From the cell containing the given text, extract its center point as (X, Y) coordinate. 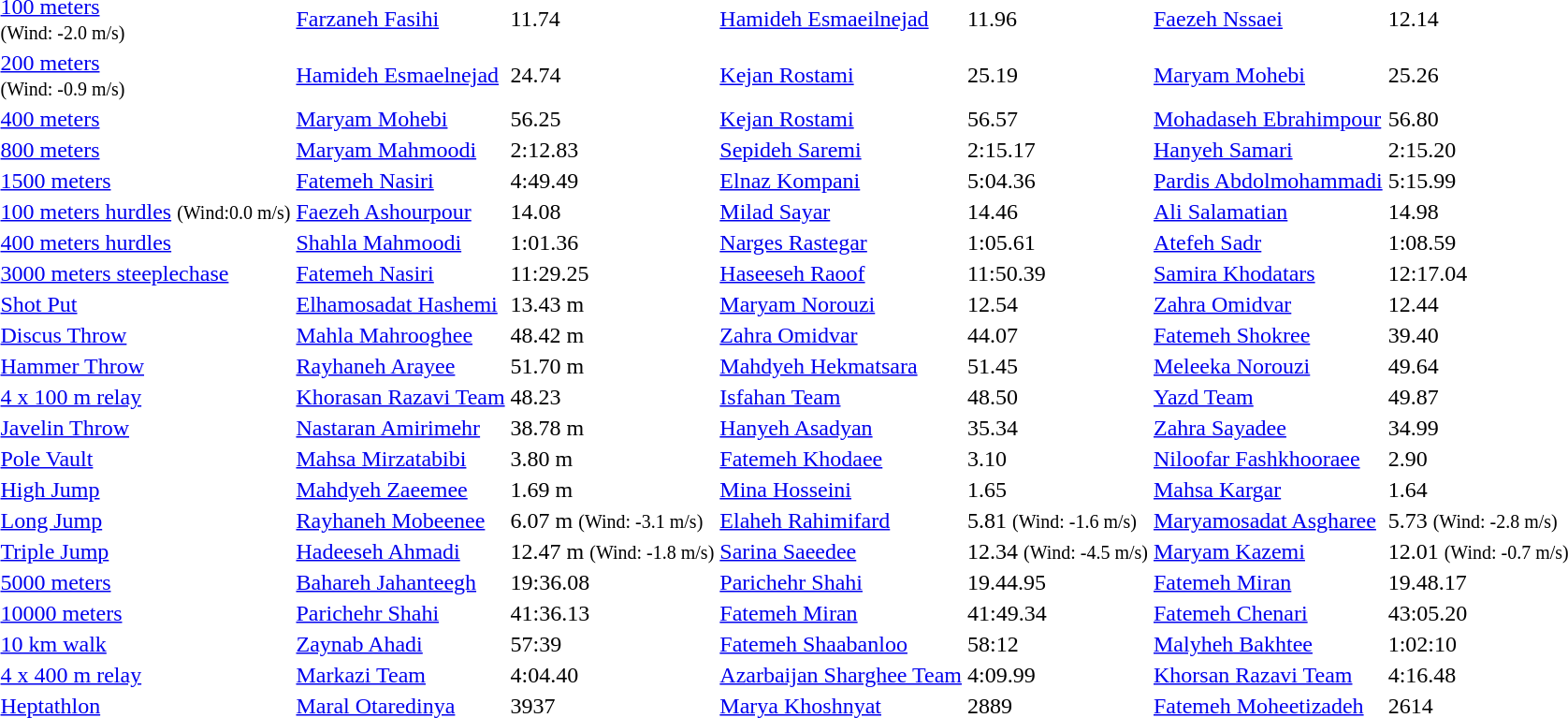
3.80 m (612, 459)
56.25 (612, 119)
Maryamosadat Asgharee (1269, 520)
Elhamosadat Hashemi (400, 304)
41:49.34 (1057, 613)
Rayhaneh Arayee (400, 366)
41:36.13 (612, 613)
14.46 (1057, 212)
5:04.36 (1057, 181)
56.57 (1057, 119)
Meleeka Norouzi (1269, 366)
Hadeeseh Ahmadi (400, 551)
Yazd Team (1269, 397)
Shahla Mahmoodi (400, 242)
14.08 (612, 212)
4:04.40 (612, 675)
35.34 (1057, 428)
Haseeseh Raoof (841, 273)
Mahdyeh Zaeemee (400, 490)
57:39 (612, 644)
Mahdyeh Hekmatsara (841, 366)
3.10 (1057, 459)
1:05.61 (1057, 242)
Niloofar Fashkhooraee (1269, 459)
Sepideh Saremi (841, 150)
19.44.95 (1057, 582)
2:12.83 (612, 150)
4:09.99 (1057, 675)
12.47 m (Wind: -1.8 m/s) (612, 551)
1:01.36 (612, 242)
11:29.25 (612, 273)
Khorsan Razavi Team (1269, 675)
Markazi Team (400, 675)
Narges Rastegar (841, 242)
48.42 m (612, 335)
Maryam Kazemi (1269, 551)
Mahsa Kargar (1269, 490)
Azarbaijan Sharghee Team (841, 675)
Bahareh Jahanteegh (400, 582)
38.78 m (612, 428)
Mahla Mahrooghee (400, 335)
Hanyeh Asadyan (841, 428)
Fatemeh Khodaee (841, 459)
Zaynab Ahadi (400, 644)
Zahra Sayadee (1269, 428)
13.43 m (612, 304)
11:50.39 (1057, 273)
1.69 m (612, 490)
Khorasan Razavi Team (400, 397)
51.70 m (612, 366)
Isfahan Team (841, 397)
Malyheh Bakhtee (1269, 644)
25.19 (1057, 75)
44.07 (1057, 335)
Ali Salamatian (1269, 212)
Mahsa Mirzatabibi (400, 459)
Hamideh Esmaelnejad (400, 75)
12.34 (Wind: -4.5 m/s) (1057, 551)
Sarina Saeedee (841, 551)
5.81 (Wind: -1.6 m/s) (1057, 520)
Nastaran Amirimehr (400, 428)
6.07 m (Wind: -3.1 m/s) (612, 520)
Samira Khodatars (1269, 273)
Fatemeh Shaabanloo (841, 644)
Maryam Norouzi (841, 304)
Elnaz Kompani (841, 181)
12.54 (1057, 304)
48.23 (612, 397)
Faezeh Ashourpour (400, 212)
Fatemeh Shokree (1269, 335)
Fatemeh Chenari (1269, 613)
1.65 (1057, 490)
Rayhaneh Mobeenee (400, 520)
Milad Sayar (841, 212)
Mina Hosseini (841, 490)
Mohadaseh Ebrahimpour (1269, 119)
58:12 (1057, 644)
Maryam Mahmoodi (400, 150)
48.50 (1057, 397)
Elaheh Rahimifard (841, 520)
51.45 (1057, 366)
4:49.49 (612, 181)
Pardis Abdolmohammadi (1269, 181)
Atefeh Sadr (1269, 242)
2:15.17 (1057, 150)
19:36.08 (612, 582)
Hanyeh Samari (1269, 150)
24.74 (612, 75)
